For the text-containing cell, return its midpoint in (x, y) coordinate format. 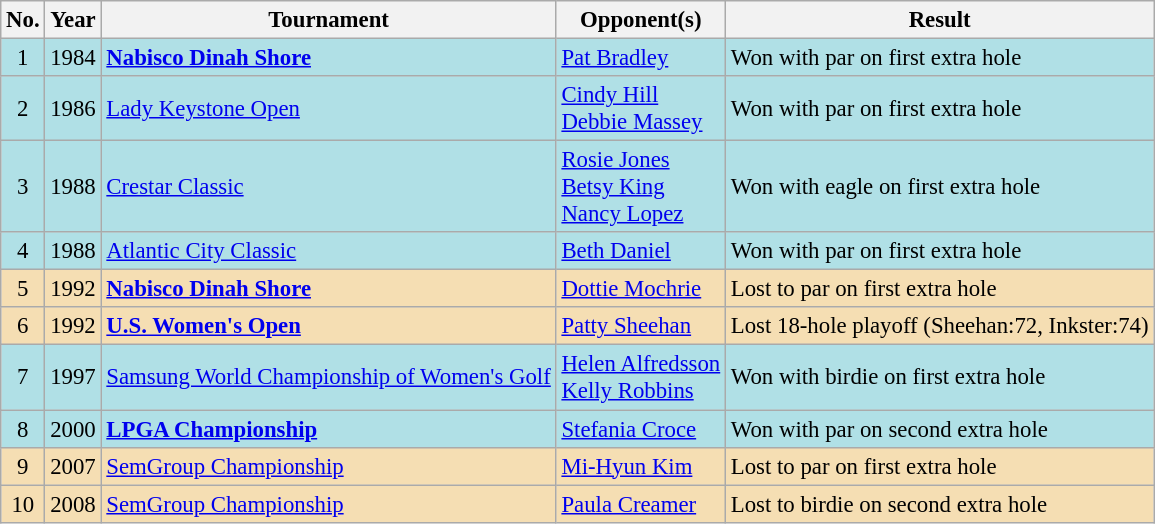
Rosie Jones Betsy King Nancy Lopez (640, 187)
2000 (73, 429)
1986 (73, 108)
4 (23, 251)
Pat Bradley (640, 58)
Samsung World Championship of Women's Golf (328, 378)
Won with eagle on first extra hole (940, 187)
8 (23, 429)
5 (23, 289)
1984 (73, 58)
7 (23, 378)
Atlantic City Classic (328, 251)
Patty Sheehan (640, 327)
U.S. Women's Open (328, 327)
9 (23, 466)
Lost to birdie on second extra hole (940, 504)
Opponent(s) (640, 20)
Paula Creamer (640, 504)
3 (23, 187)
Won with birdie on first extra hole (940, 378)
10 (23, 504)
2008 (73, 504)
LPGA Championship (328, 429)
Stefania Croce (640, 429)
Lost 18-hole playoff (Sheehan:72, Inkster:74) (940, 327)
1997 (73, 378)
Lady Keystone Open (328, 108)
Result (940, 20)
1 (23, 58)
Cindy Hill Debbie Massey (640, 108)
Dottie Mochrie (640, 289)
Beth Daniel (640, 251)
6 (23, 327)
Year (73, 20)
Won with par on second extra hole (940, 429)
Helen Alfredsson Kelly Robbins (640, 378)
2007 (73, 466)
Crestar Classic (328, 187)
Tournament (328, 20)
No. (23, 20)
2 (23, 108)
Mi-Hyun Kim (640, 466)
